Pinpoint the cell where the given text exists, returning its (X, Y) midpoint coordinate. 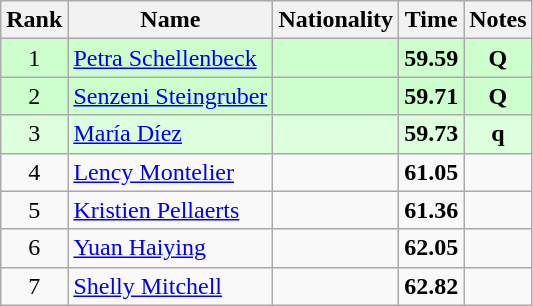
Shelly Mitchell (170, 286)
Yuan Haiying (170, 248)
Time (432, 20)
3 (34, 134)
Kristien Pellaerts (170, 210)
María Díez (170, 134)
Rank (34, 20)
6 (34, 248)
59.73 (432, 134)
q (498, 134)
62.05 (432, 248)
7 (34, 286)
2 (34, 96)
1 (34, 58)
5 (34, 210)
Name (170, 20)
59.59 (432, 58)
Notes (498, 20)
61.05 (432, 172)
Petra Schellenbeck (170, 58)
62.82 (432, 286)
Senzeni Steingruber (170, 96)
61.36 (432, 210)
4 (34, 172)
Nationality (336, 20)
Lency Montelier (170, 172)
59.71 (432, 96)
